Identify which cell holds the provided text, then report its [x, y] central coordinate. 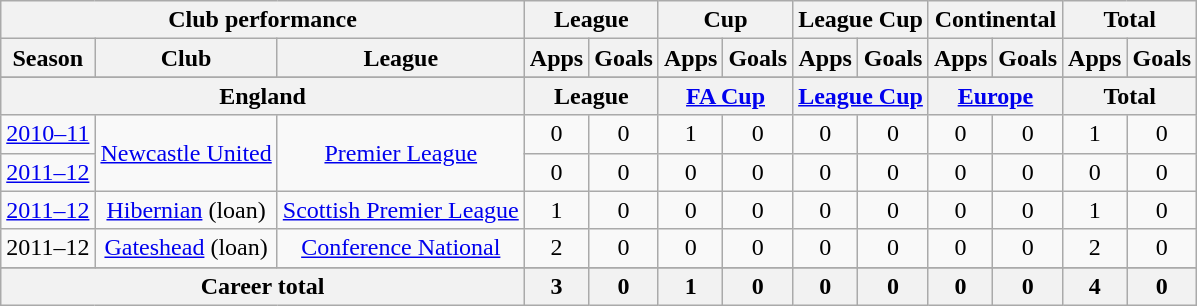
Club performance [263, 20]
Season [48, 58]
Scottish Premier League [400, 210]
Premier League [400, 153]
Continental [995, 20]
Gateshead (loan) [186, 248]
2010–11 [48, 134]
Newcastle United [186, 153]
4 [1095, 286]
England [263, 96]
Europe [995, 96]
Career total [263, 286]
Conference National [400, 248]
Cup [725, 20]
Club [186, 58]
3 [556, 286]
FA Cup [725, 96]
Hibernian (loan) [186, 210]
